For the text-containing cell, return its midpoint in [X, Y] coordinate format. 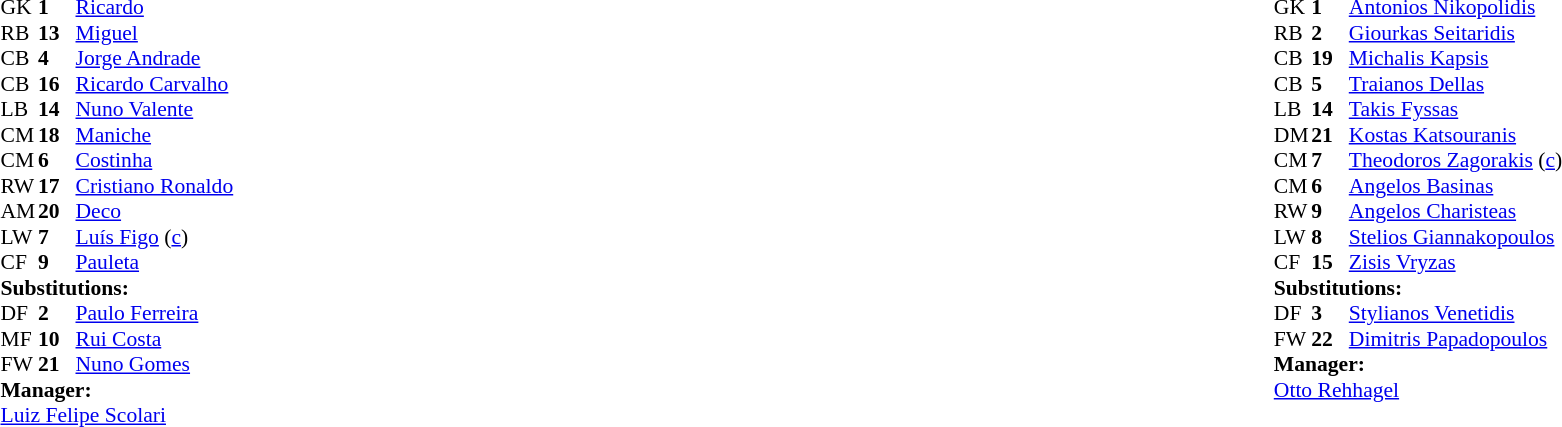
15 [1330, 263]
AM [19, 211]
Costinha [155, 161]
Maniche [155, 135]
Dimitris Papadopoulos [1456, 339]
Zisis Vryzas [1456, 263]
Luís Figo (c) [155, 237]
Nuno Gomes [155, 365]
DM [1293, 135]
Otto Rehhagel [1418, 390]
Takis Fyssas [1456, 109]
Kostas Katsouranis [1456, 135]
Paulo Ferreira [155, 313]
22 [1330, 339]
3 [1330, 313]
Traianos Dellas [1456, 84]
5 [1330, 84]
8 [1330, 237]
MF [19, 339]
Cristiano Ronaldo [155, 186]
Pauleta [155, 263]
Nuno Valente [155, 109]
4 [57, 59]
Angelos Basinas [1456, 186]
16 [57, 84]
Michalis Kapsis [1456, 59]
Giourkas Seitaridis [1456, 33]
Rui Costa [155, 339]
20 [57, 211]
Miguel [155, 33]
Stylianos Venetidis [1456, 313]
17 [57, 186]
19 [1330, 59]
Stelios Giannakopoulos [1456, 237]
Ricardo Carvalho [155, 84]
10 [57, 339]
Jorge Andrade [155, 59]
Theodoros Zagorakis (c) [1456, 161]
Angelos Charisteas [1456, 211]
Deco [155, 211]
18 [57, 135]
13 [57, 33]
